Identify which cell holds the provided text, then report its [X, Y] central coordinate. 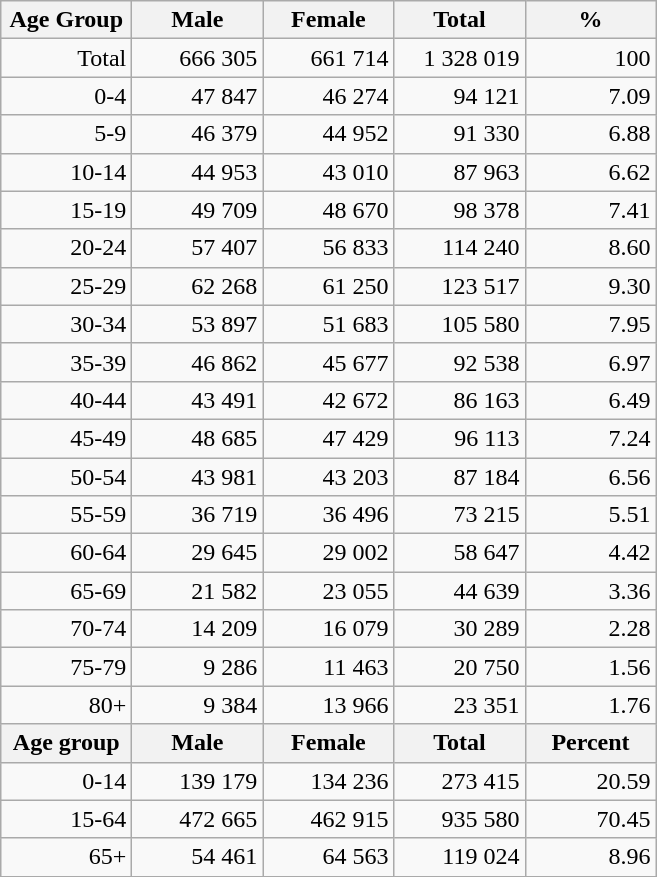
23 055 [328, 591]
23 351 [460, 705]
134 236 [328, 781]
48 685 [198, 438]
58 647 [460, 553]
123 517 [460, 286]
6.88 [590, 134]
16 079 [328, 629]
8.96 [590, 857]
46 379 [198, 134]
7.95 [590, 324]
91 330 [460, 134]
43 981 [198, 477]
0-14 [66, 781]
935 580 [460, 819]
45 677 [328, 362]
48 670 [328, 210]
64 563 [328, 857]
86 163 [460, 400]
100 [590, 58]
54 461 [198, 857]
44 953 [198, 172]
119 024 [460, 857]
10-14 [66, 172]
15-64 [66, 819]
40-44 [66, 400]
105 580 [460, 324]
5.51 [590, 515]
47 429 [328, 438]
20-24 [66, 248]
50-54 [66, 477]
98 378 [460, 210]
7.09 [590, 96]
472 665 [198, 819]
46 862 [198, 362]
Age group [66, 743]
70.45 [590, 819]
% [590, 20]
80+ [66, 705]
1.76 [590, 705]
87 963 [460, 172]
5-9 [66, 134]
0-4 [66, 96]
36 496 [328, 515]
30-34 [66, 324]
139 179 [198, 781]
Age Group [66, 20]
96 113 [460, 438]
3.36 [590, 591]
1 328 019 [460, 58]
25-29 [66, 286]
15-19 [66, 210]
47 847 [198, 96]
9 384 [198, 705]
20.59 [590, 781]
29 645 [198, 553]
11 463 [328, 667]
9.30 [590, 286]
44 639 [460, 591]
661 714 [328, 58]
65-69 [66, 591]
70-74 [66, 629]
6.97 [590, 362]
55-59 [66, 515]
2.28 [590, 629]
273 415 [460, 781]
43 010 [328, 172]
36 719 [198, 515]
4.42 [590, 553]
6.62 [590, 172]
60-64 [66, 553]
73 215 [460, 515]
666 305 [198, 58]
9 286 [198, 667]
61 250 [328, 286]
87 184 [460, 477]
44 952 [328, 134]
46 274 [328, 96]
29 002 [328, 553]
56 833 [328, 248]
43 203 [328, 477]
114 240 [460, 248]
1.56 [590, 667]
42 672 [328, 400]
62 268 [198, 286]
35-39 [66, 362]
Percent [590, 743]
75-79 [66, 667]
8.60 [590, 248]
65+ [66, 857]
45-49 [66, 438]
7.41 [590, 210]
7.24 [590, 438]
57 407 [198, 248]
53 897 [198, 324]
92 538 [460, 362]
30 289 [460, 629]
49 709 [198, 210]
6.56 [590, 477]
14 209 [198, 629]
13 966 [328, 705]
43 491 [198, 400]
462 915 [328, 819]
6.49 [590, 400]
94 121 [460, 96]
20 750 [460, 667]
51 683 [328, 324]
21 582 [198, 591]
